Determine the (x, y) coordinate at the center of the cell enclosing the given text.  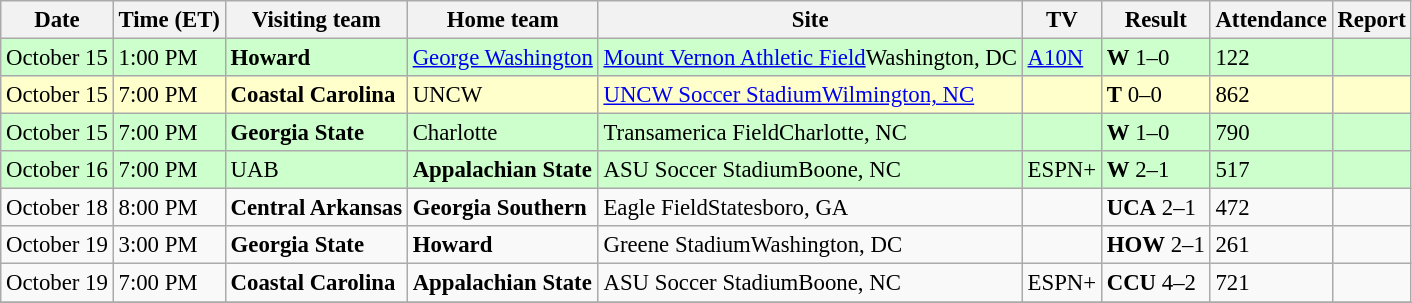
Report (1372, 20)
Result (1156, 20)
Eagle FieldStatesboro, GA (810, 208)
A10N (1062, 58)
862 (1271, 95)
UAB (316, 170)
Central Arkansas (316, 208)
472 (1271, 208)
Home team (502, 20)
517 (1271, 170)
UNCW (502, 95)
Transamerica FieldCharlotte, NC (810, 133)
Time (ET) (169, 20)
Attendance (1271, 20)
721 (1271, 283)
Greene StadiumWashington, DC (810, 245)
T 0–0 (1156, 95)
Georgia Southern (502, 208)
3:00 PM (169, 245)
UCA 2–1 (1156, 208)
122 (1271, 58)
W 2–1 (1156, 170)
October 16 (57, 170)
HOW 2–1 (1156, 245)
261 (1271, 245)
George Washington (502, 58)
8:00 PM (169, 208)
UNCW Soccer StadiumWilmington, NC (810, 95)
1:00 PM (169, 58)
CCU 4–2 (1156, 283)
TV (1062, 20)
Date (57, 20)
Site (810, 20)
790 (1271, 133)
Visiting team (316, 20)
Mount Vernon Athletic FieldWashington, DC (810, 58)
October 18 (57, 208)
Charlotte (502, 133)
